Output the [X, Y] coordinate of the center of the cell containing the given text.  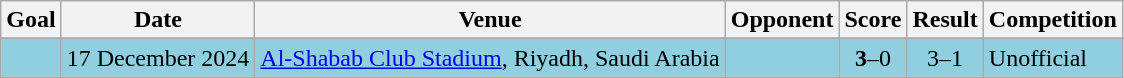
Unofficial [1052, 58]
Goal [31, 20]
Competition [1052, 20]
Score [873, 20]
Date [158, 20]
3–0 [873, 58]
Al-Shabab Club Stadium, Riyadh, Saudi Arabia [490, 58]
Venue [490, 20]
3–1 [945, 58]
Result [945, 20]
17 December 2024 [158, 58]
Opponent [782, 20]
